Search for the cell housing the specified text and yield its (X, Y) center coordinate. 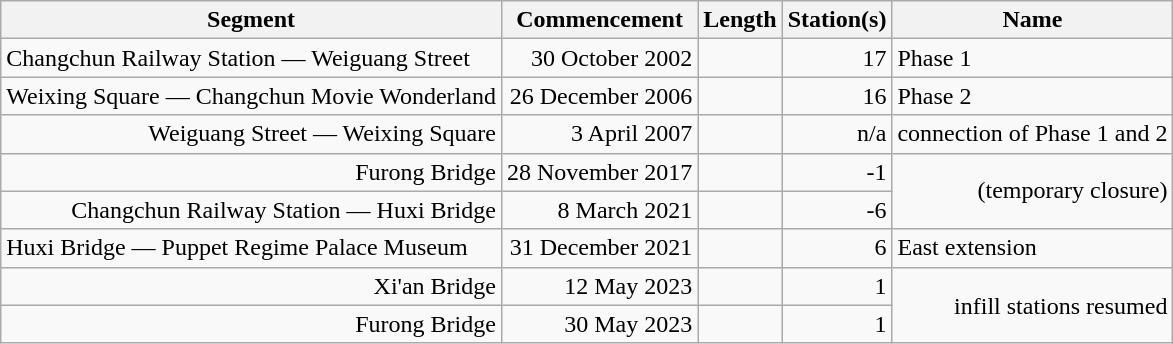
connection of Phase 1 and 2 (1032, 134)
infill stations resumed (1032, 305)
16 (837, 96)
8 March 2021 (599, 210)
17 (837, 58)
-1 (837, 172)
3 April 2007 (599, 134)
Phase 2 (1032, 96)
30 October 2002 (599, 58)
Xi'an Bridge (252, 286)
Weiguang Street — Weixing Square (252, 134)
East extension (1032, 248)
26 December 2006 (599, 96)
Station(s) (837, 20)
(temporary closure) (1032, 191)
Huxi Bridge — Puppet Regime Palace Museum (252, 248)
Commencement (599, 20)
Length (740, 20)
-6 (837, 210)
31 December 2021 (599, 248)
Changchun Railway Station — Weiguang Street (252, 58)
30 May 2023 (599, 324)
Segment (252, 20)
Weixing Square — Changchun Movie Wonderland (252, 96)
12 May 2023 (599, 286)
28 November 2017 (599, 172)
Phase 1 (1032, 58)
n/a (837, 134)
Name (1032, 20)
6 (837, 248)
Changchun Railway Station — Huxi Bridge (252, 210)
